Detect which cell encompasses the target text, then output its [x, y] center coordinate. 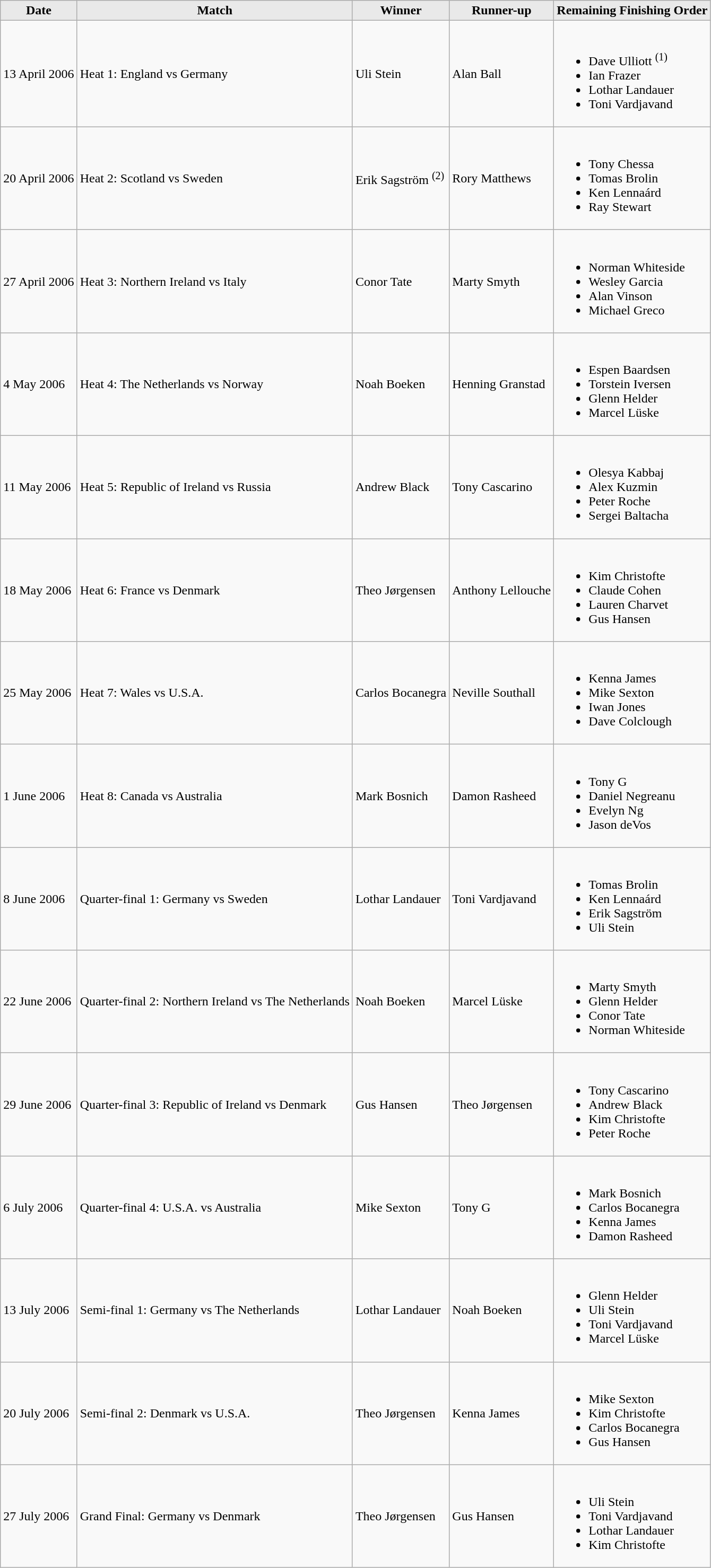
Mark Bosnich Carlos Bocanegra Kenna James Damon Rasheed [632, 1207]
Rory Matthews [502, 178]
4 May 2006 [39, 384]
Tony Cascarino [502, 487]
Heat 1: England vs Germany [214, 74]
Tony Chessa Tomas Brolin Ken Lennaárd Ray Stewart [632, 178]
Olesya Kabbaj Alex Kuzmin Peter Roche Sergei Baltacha [632, 487]
13 April 2006 [39, 74]
Mike Sexton [401, 1207]
Mike Sexton Kim Christofte Carlos Bocanegra Gus Hansen [632, 1413]
Heat 4: The Netherlands vs Norway [214, 384]
Glenn Helder Uli Stein Toni Vardjavand Marcel Lüske [632, 1310]
Semi-final 1: Germany vs The Netherlands [214, 1310]
11 May 2006 [39, 487]
13 July 2006 [39, 1310]
22 June 2006 [39, 1002]
Quarter-final 2: Northern Ireland vs The Netherlands [214, 1002]
Alan Ball [502, 74]
Heat 6: France vs Denmark [214, 590]
Remaining Finishing Order [632, 11]
Tomas Brolin Ken Lennaárd Erik Sagström Uli Stein [632, 899]
Espen Baardsen Torstein Iversen Glenn Helder Marcel Lüske [632, 384]
20 April 2006 [39, 178]
6 July 2006 [39, 1207]
Marcel Lüske [502, 1002]
Heat 2: Scotland vs Sweden [214, 178]
27 July 2006 [39, 1516]
Andrew Black [401, 487]
Erik Sagström (2) [401, 178]
Conor Tate [401, 281]
27 April 2006 [39, 281]
Grand Final: Germany vs Denmark [214, 1516]
Heat 8: Canada vs Australia [214, 796]
Kenna James [502, 1413]
Quarter-final 1: Germany vs Sweden [214, 899]
Runner-up [502, 11]
18 May 2006 [39, 590]
29 June 2006 [39, 1105]
20 July 2006 [39, 1413]
1 June 2006 [39, 796]
Norman Whiteside Wesley Garcia Alan Vinson Michael Greco [632, 281]
Match [214, 11]
Tony Cascarino Andrew Black Kim Christofte Peter Roche [632, 1105]
Damon Rasheed [502, 796]
Kim Christofte Claude Cohen Lauren Charvet Gus Hansen [632, 590]
Quarter-final 3: Republic of Ireland vs Denmark [214, 1105]
Marty Smyth [502, 281]
Marty Smyth Glenn Helder Conor Tate Norman Whiteside [632, 1002]
Quarter-final 4: U.S.A. vs Australia [214, 1207]
Tony G [502, 1207]
Heat 5: Republic of Ireland vs Russia [214, 487]
Mark Bosnich [401, 796]
Semi-final 2: Denmark vs U.S.A. [214, 1413]
Toni Vardjavand [502, 899]
Heat 3: Northern Ireland vs Italy [214, 281]
Carlos Bocanegra [401, 693]
Date [39, 11]
Tony G Daniel Negreanu Evelyn Ng Jason deVos [632, 796]
Uli Stein [401, 74]
Winner [401, 11]
8 June 2006 [39, 899]
25 May 2006 [39, 693]
Heat 7: Wales vs U.S.A. [214, 693]
Anthony Lellouche [502, 590]
Kenna James Mike Sexton Iwan Jones Dave Colclough [632, 693]
Neville Southall [502, 693]
Uli Stein Toni Vardjavand Lothar Landauer Kim Christofte [632, 1516]
Henning Granstad [502, 384]
Dave Ulliott (1) Ian Frazer Lothar Landauer Toni Vardjavand [632, 74]
